Identify which cell holds the provided text, then report its (x, y) central coordinate. 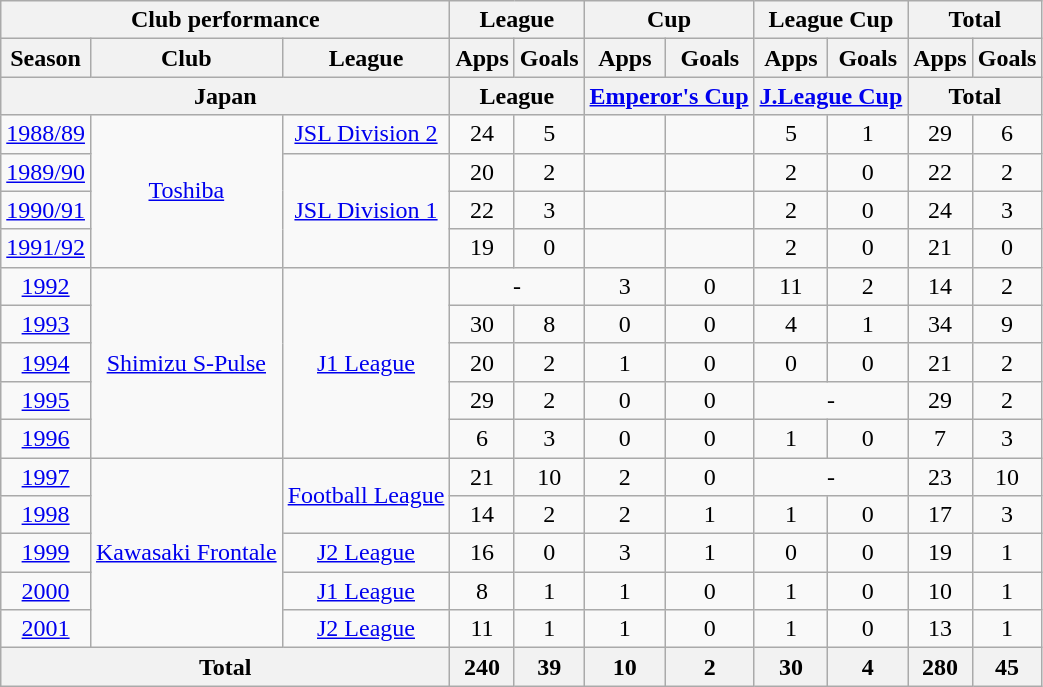
34 (940, 324)
1991/92 (46, 248)
Cup (669, 20)
JSL Division 1 (366, 210)
J.League Cup (831, 96)
1997 (46, 477)
45 (1007, 667)
2000 (46, 591)
Emperor's Cup (669, 96)
1994 (46, 362)
240 (482, 667)
Japan (226, 96)
JSL Division 2 (366, 134)
Club performance (226, 20)
1996 (46, 438)
Shimizu S-Pulse (186, 362)
39 (549, 667)
Season (46, 58)
Club (186, 58)
1993 (46, 324)
2001 (46, 629)
23 (940, 477)
1988/89 (46, 134)
9 (1007, 324)
League Cup (831, 20)
Football League (366, 496)
1990/91 (46, 210)
1989/90 (46, 172)
7 (940, 438)
1995 (46, 400)
13 (940, 629)
280 (940, 667)
17 (940, 515)
1999 (46, 553)
1998 (46, 515)
Toshiba (186, 191)
16 (482, 553)
1992 (46, 286)
Kawasaki Frontale (186, 553)
